Extract the [x, y] coordinate from the center of the cell holding the provided text.  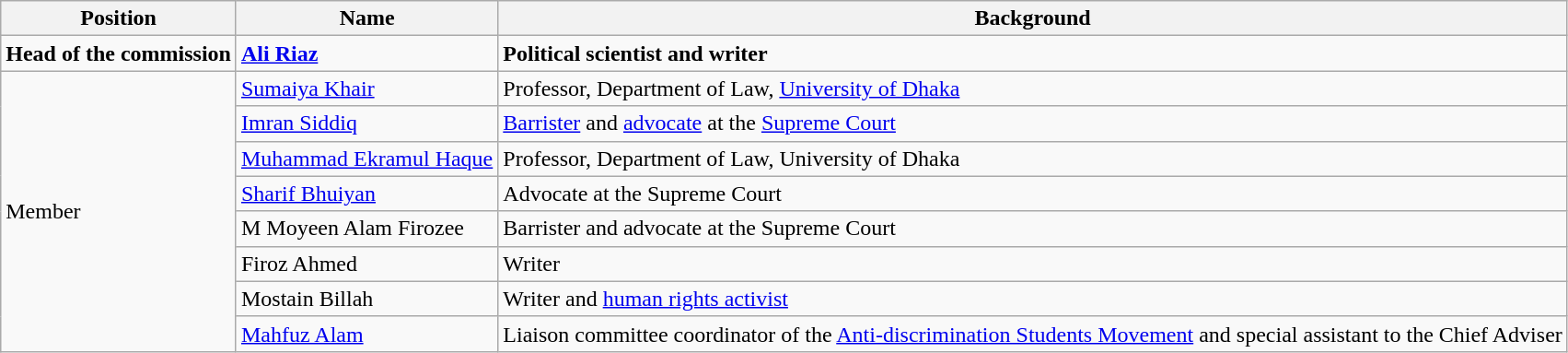
Mostain Billah [366, 299]
Ali Riaz [366, 53]
Head of the commission [119, 53]
Background [1033, 18]
Writer [1033, 264]
Imran Siddiq [366, 124]
Political scientist and writer [1033, 53]
Member [119, 211]
Mahfuz Alam [366, 334]
Firoz Ahmed [366, 264]
Position [119, 18]
Sharif Bhuiyan [366, 194]
M Moyeen Alam Firozee [366, 229]
Muhammad Ekramul Haque [366, 159]
Liaison committee coordinator of the Anti-discrimination Students Movement and special assistant to the Chief Adviser [1033, 334]
Sumaiya Khair [366, 88]
Writer and human rights activist [1033, 299]
Advocate at the Supreme Court [1033, 194]
Name [366, 18]
